Detect which cell encompasses the target text, then output its [X, Y] center coordinate. 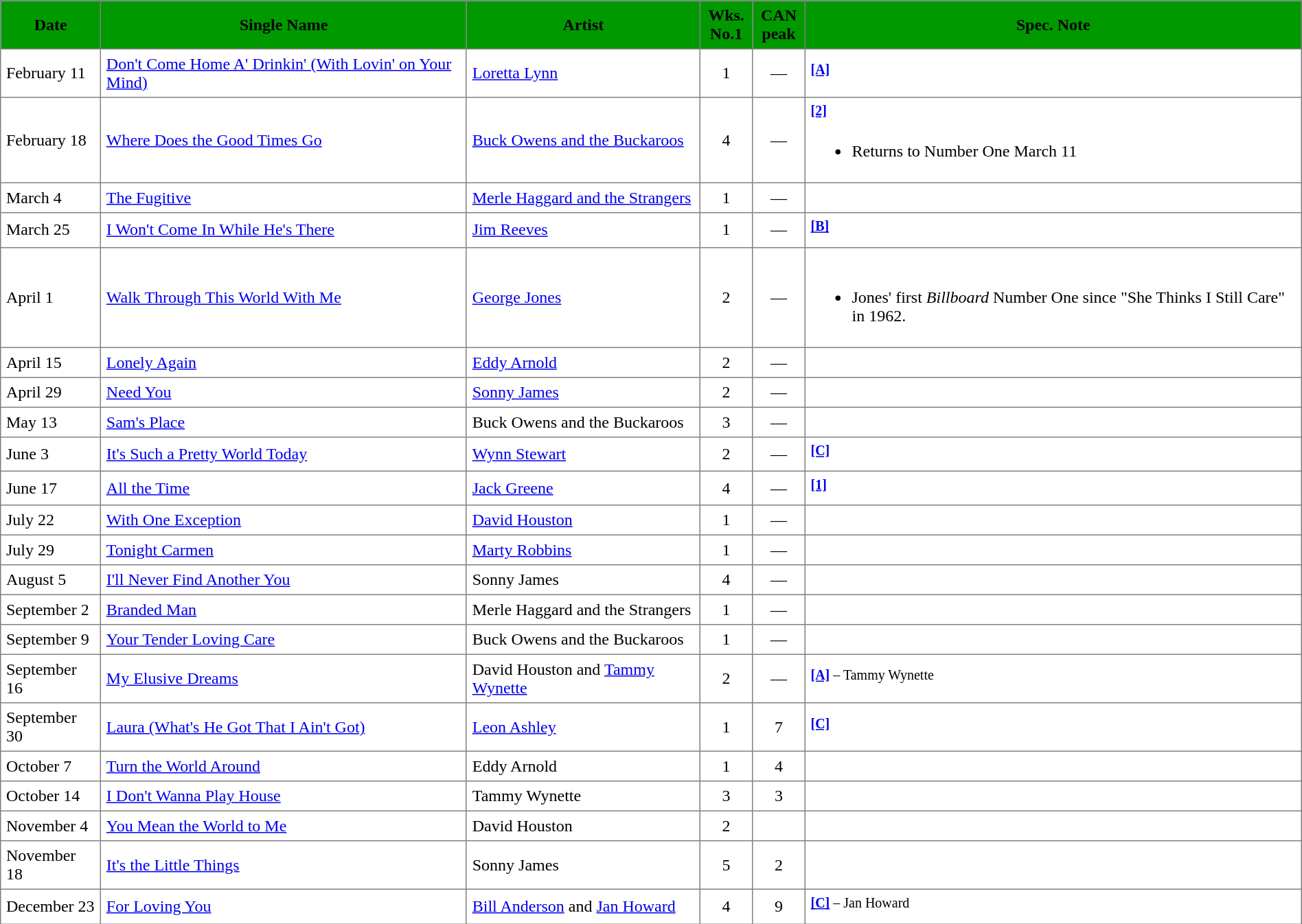
9 [779, 907]
July 22 [51, 520]
June 17 [51, 488]
The Fugitive [284, 198]
David Houston and Tammy Wynette [583, 679]
February 18 [51, 140]
Don't Come Home A' Drinkin' (With Lovin' on Your Mind) [284, 73]
Tonight Carmen [284, 551]
Marty Robbins [583, 551]
November 18 [51, 865]
August 5 [51, 580]
[2]Returns to Number One March 11 [1053, 140]
Single Name [284, 25]
Loretta Lynn [583, 73]
5 [726, 865]
Branded Man [284, 610]
All the Time [284, 488]
April 15 [51, 362]
CAN peak [779, 25]
[A] [1053, 73]
Sam's Place [284, 422]
Walk Through This World With Me [284, 297]
November 4 [51, 827]
Artist [583, 25]
Wks. No.1 [726, 25]
I'll Never Find Another You [284, 580]
You Mean the World to Me [284, 827]
Jack Greene [583, 488]
April 29 [51, 392]
Jones' first Billboard Number One since "She Thinks I Still Care" in 1962. [1053, 297]
April 1 [51, 297]
Lonely Again [284, 362]
For Loving You [284, 907]
September 16 [51, 679]
Spec. Note [1053, 25]
Your Tender Loving Care [284, 640]
December 23 [51, 907]
Jim Reeves [583, 230]
With One Exception [284, 520]
Turn the World Around [284, 767]
September 2 [51, 610]
It's Such a Pretty World Today [284, 454]
Where Does the Good Times Go [284, 140]
Bill Anderson and Jan Howard [583, 907]
George Jones [583, 297]
Need You [284, 392]
[1] [1053, 488]
Wynn Stewart [583, 454]
My Elusive Dreams [284, 679]
[A] – Tammy Wynette [1053, 679]
February 11 [51, 73]
July 29 [51, 551]
Date [51, 25]
October 14 [51, 796]
June 3 [51, 454]
March 4 [51, 198]
It's the Little Things [284, 865]
March 25 [51, 230]
I Don't Wanna Play House [284, 796]
I Won't Come In While He's There [284, 230]
September 30 [51, 727]
7 [779, 727]
Leon Ashley [583, 727]
[B] [1053, 230]
Laura (What's He Got That I Ain't Got) [284, 727]
Tammy Wynette [583, 796]
September 9 [51, 640]
October 7 [51, 767]
[C] – Jan Howard [1053, 907]
May 13 [51, 422]
